For the text-containing cell, return its midpoint in (x, y) coordinate format. 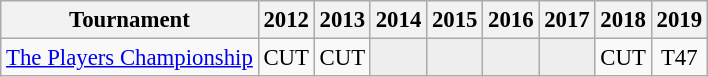
2014 (398, 20)
2013 (342, 20)
2019 (679, 20)
2018 (623, 20)
T47 (679, 58)
2016 (511, 20)
Tournament (130, 20)
2012 (286, 20)
The Players Championship (130, 58)
2015 (455, 20)
2017 (567, 20)
